Return (x, y) of the center of cell containing provided text 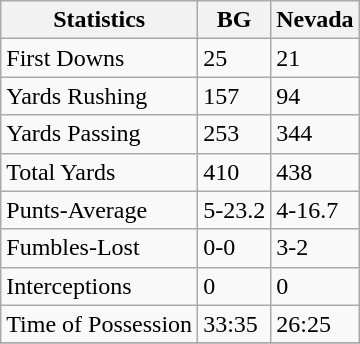
Total Yards (100, 172)
5-23.2 (234, 210)
253 (234, 134)
410 (234, 172)
4-16.7 (315, 210)
Yards Rushing (100, 96)
Time of Possession (100, 324)
Fumbles-Lost (100, 248)
25 (234, 58)
First Downs (100, 58)
21 (315, 58)
438 (315, 172)
Nevada (315, 20)
Statistics (100, 20)
Yards Passing (100, 134)
3-2 (315, 248)
344 (315, 134)
Punts-Average (100, 210)
BG (234, 20)
0-0 (234, 248)
94 (315, 96)
26:25 (315, 324)
Interceptions (100, 286)
157 (234, 96)
33:35 (234, 324)
